Output the (X, Y) coordinate of the center of the cell containing the given text.  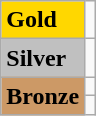
Silver (43, 58)
Gold (43, 20)
Bronze (43, 96)
